Identify which cell holds the provided text, then report its (X, Y) central coordinate. 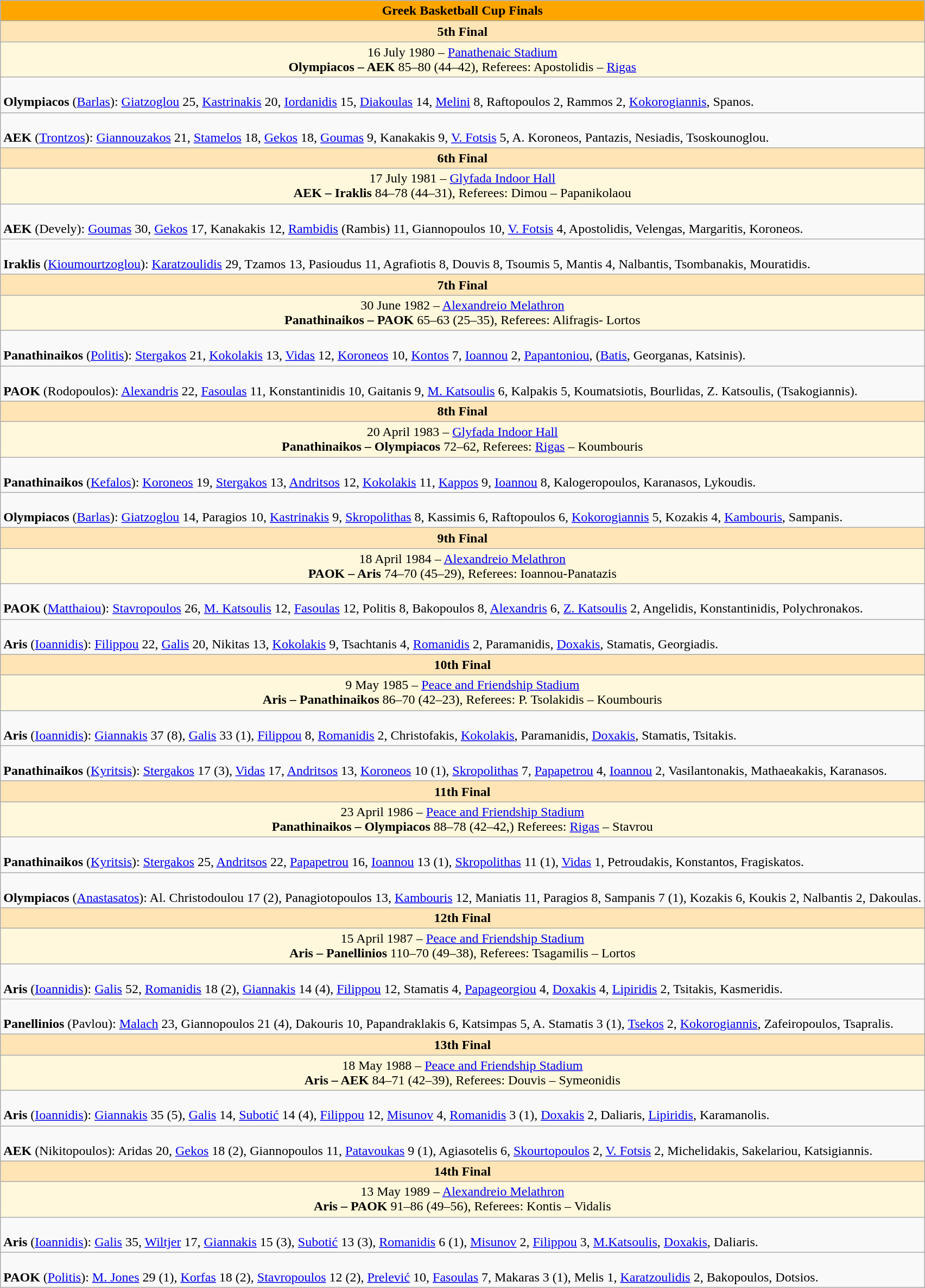
15 April 1987 – Peace and Friendship StadiumAris – Panellinios 110–70 (49–38), Referees: Tsagamilis – Lortos (463, 946)
5th Final (463, 31)
AEK (Trontzos): Giannouzakos 21, Stamelos 18, Gekos 18, Goumas 9, Kanakakis 9, V. Fotsis 5, A. Koroneos, Pantazis, Nesiadis, Tsoskounoglou. (463, 130)
18 May 1988 – Peace and Friendship StadiumAris – AEK 84–71 (42–39), Referees: Douvis – Symeonidis (463, 1073)
10th Final (463, 665)
18 April 1984 – Alexandreio MelathronPAOK – Aris 74–70 (45–29), Referees: Ioannou-Panatazis (463, 566)
Aris (Ioannidis): Giannakis 37 (8), Galis 33 (1), Filippou 8, Romanidis 2, Christofakis, Kokolakis, Paramanidis, Doxakis, Stamatis, Tsitakis. (463, 728)
Aris (Ioannidis): Giannakis 35 (5), Galis 14, Subotić 14 (4), Filippou 12, Misunov 4, Romanidis 3 (1), Doxakis 2, Daliaris, Lipiridis, Karamanolis. (463, 1108)
8th Final (463, 412)
Panathinaikos (Politis): Stergakos 21, Kokolakis 13, Vidas 12, Koroneos 10, Kontos 7, Ioannou 2, Papantoniou, (Batis, Georganas, Katsinis). (463, 348)
Greek Basketball Cup Finals (463, 11)
Olympiacos (Barlas): Giatzoglou 25, Kastrinakis 20, Iordanidis 15, Diakoulas 14, Melini 8, Raftopoulos 2, Rammos 2, Kokorogiannis, Spanos. (463, 94)
11th Final (463, 791)
13th Final (463, 1045)
Aris (Ioannidis): Galis 35, Wiltjer 17, Giannakis 15 (3), Subotić 13 (3), Romanidis 6 (1), Misunov 2, Filippou 3, Μ.Katsoulis, Doxakis, Daliaris. (463, 1235)
16 July 1980 – Panathenaic StadiumOlympiacos – AEK 85–80 (44–42), Referees: Apostolidis – Rigas (463, 60)
30 June 1982 – Alexandreio MelathronPanathinaikos – PAOK 65–63 (25–35), Referees: Alifragis- Lortos (463, 313)
Aris (Ioannidis): Filippou 22, Galis 20, Nikitas 13, Kokolakis 9, Tsachtanis 4, Romanidis 2, Paramanidis, Doxakis, Stamatis, Georgiadis. (463, 636)
20 April 1983 – Glyfada Indoor HallPanathinaikos – Olympiacos 72–62, Referees: Rigas – Koumbouris (463, 440)
AEK (Devely): Goumas 30, Gekos 17, Kanakakis 12, Rambidis (Rambis) 11, Giannopoulos 10, V. Fotsis 4, Apostolidis, Velengas, Margaritis, Koroneos. (463, 222)
9 May 1985 – Peace and Friendship StadiumAris – Panathinaikos 86–70 (42–23), Referees: P. Tsolakidis – Koumbouris (463, 693)
9th Final (463, 538)
14th Final (463, 1171)
6th Final (463, 158)
13 May 1989 – Alexandreio MelathronAris – PAOK 91–86 (49–56), Referees: Kontis – Vidalis (463, 1199)
17 July 1981 – Glyfada Indoor HallAEK – Iraklis 84–78 (44–31), Referees: Dimou – Papanikolaou (463, 186)
7th Final (463, 285)
12th Final (463, 918)
Panathinaikos (Kefalos): Koroneos 19, Stergakos 13, Andritsos 12, Kokolakis 11, Kappos 9, Ioannou 8, Kalogeropoulos, Karanasos, Lykoudis. (463, 475)
23 April 1986 – Peace and Friendship StadiumPanathinaikos – Olympiacos 88–78 (42–42,) Referees: Rigas – Stavrou (463, 819)
